Determine the (x, y) coordinate at the center of the cell enclosing the given text.  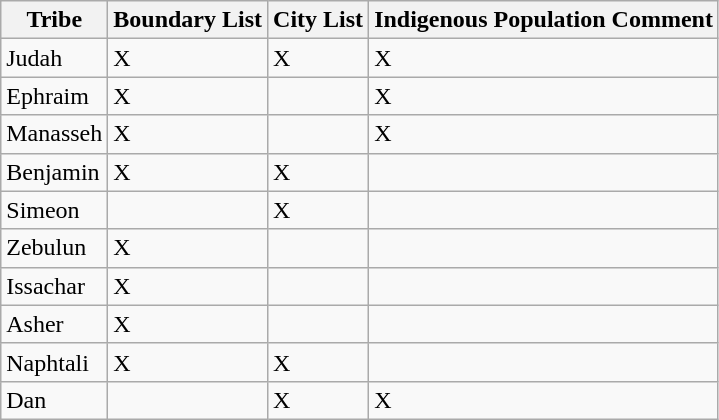
Manasseh (54, 134)
City List (318, 20)
Judah (54, 58)
Zebulun (54, 248)
Indigenous Population Comment (544, 20)
Dan (54, 400)
Asher (54, 324)
Boundary List (188, 20)
Tribe (54, 20)
Naphtali (54, 362)
Simeon (54, 210)
Issachar (54, 286)
Ephraim (54, 96)
Benjamin (54, 172)
